Search for the cell housing the specified text and yield its (X, Y) center coordinate. 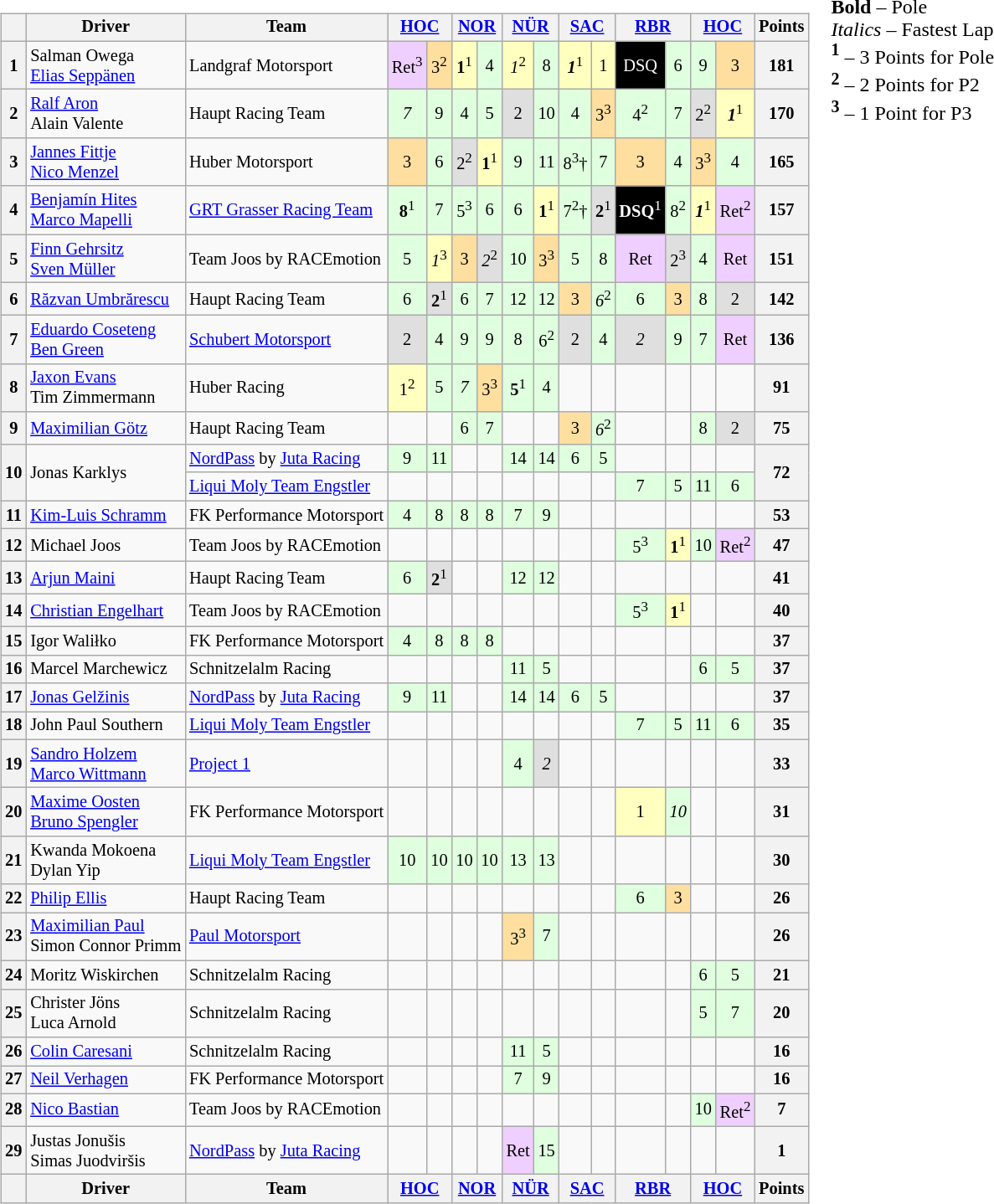
DSQ1 (641, 210)
Maximilian Götz (106, 429)
Jaxon Evans Tim Zimmermann (106, 388)
170 (781, 114)
Colin Caresani (106, 1052)
165 (781, 162)
Kim-Luis Schramm (106, 515)
DSQ (641, 65)
Philip Ellis (106, 898)
81 (407, 210)
Finn Gehrsitz Sven Müller (106, 259)
17 (13, 697)
41 (781, 578)
Igor Waliłko (106, 641)
Maxime Oosten Bruno Spengler (106, 812)
35 (781, 726)
Jonas Karklys (106, 472)
Ret3 (407, 65)
151 (781, 259)
Paul Motorsport (286, 937)
Eduardo Coseteng Ben Green (106, 340)
Arjun Maini (106, 578)
Maximilian Paul Simon Connor Primm (106, 937)
Neil Verhagen (106, 1079)
Salman Owega Elias Seppänen (106, 65)
82 (678, 210)
Jonas Gelžinis (106, 697)
72† (576, 210)
Justas Jonušis Simas Juodviršis (106, 1150)
19 (13, 764)
24 (13, 975)
42 (641, 114)
28 (13, 1110)
157 (781, 210)
Huber Motorsport (286, 162)
18 (13, 726)
Moritz Wiskirchen (106, 975)
32 (439, 65)
29 (13, 1150)
Michael Joos (106, 546)
27 (13, 1079)
75 (781, 429)
Benjamín Hites Marco Mapelli (106, 210)
Christer Jöns Luca Arnold (106, 1013)
GRT Grasser Racing Team (286, 210)
Jannes Fittje Nico Menzel (106, 162)
Marcel Marchewicz (106, 669)
51 (518, 388)
136 (781, 340)
John Paul Southern (106, 726)
Landgraf Motorsport (286, 65)
72 (781, 472)
30 (781, 861)
Christian Engelhart (106, 611)
Nico Bastian (106, 1110)
Huber Racing (286, 388)
91 (781, 388)
Sandro Holzem Marco Wittmann (106, 764)
83† (576, 162)
47 (781, 546)
Ralf Aron Alain Valente (106, 114)
Project 1 (286, 764)
25 (13, 1013)
Răzvan Umbrărescu (106, 300)
31 (781, 812)
181 (781, 65)
Schubert Motorsport (286, 340)
40 (781, 611)
Kwanda Mokoena Dylan Yip (106, 861)
142 (781, 300)
